For the text-containing cell, return its midpoint in [x, y] coordinate format. 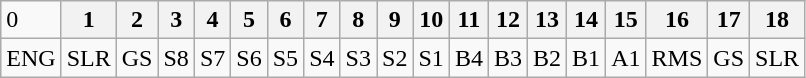
S6 [249, 58]
S3 [358, 58]
9 [394, 20]
RMS [677, 58]
S5 [285, 58]
S2 [394, 58]
B3 [508, 58]
1 [88, 20]
S4 [322, 58]
ENG [31, 58]
B4 [468, 58]
15 [626, 20]
B1 [586, 58]
17 [729, 20]
16 [677, 20]
14 [586, 20]
S1 [431, 58]
2 [137, 20]
0 [31, 20]
A1 [626, 58]
7 [322, 20]
S8 [176, 58]
18 [778, 20]
13 [546, 20]
B2 [546, 58]
4 [212, 20]
6 [285, 20]
5 [249, 20]
S7 [212, 58]
10 [431, 20]
8 [358, 20]
12 [508, 20]
3 [176, 20]
11 [468, 20]
